Search for the cell housing the specified text and yield its [X, Y] center coordinate. 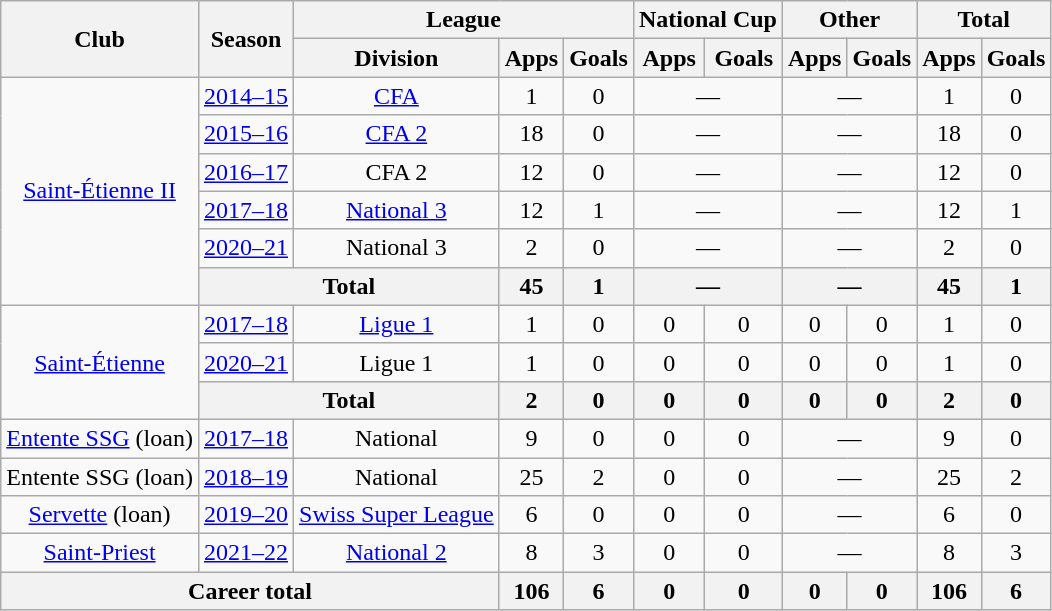
National 2 [397, 553]
Saint-Étienne II [100, 191]
2019–20 [246, 515]
2018–19 [246, 477]
Career total [250, 591]
League [464, 20]
National Cup [708, 20]
Division [397, 58]
Season [246, 39]
2014–15 [246, 96]
Swiss Super League [397, 515]
Saint-Priest [100, 553]
Saint-Étienne [100, 362]
Servette (loan) [100, 515]
2016–17 [246, 172]
Club [100, 39]
2021–22 [246, 553]
2015–16 [246, 134]
CFA [397, 96]
Other [850, 20]
